Search for the cell housing the specified text and yield its [X, Y] center coordinate. 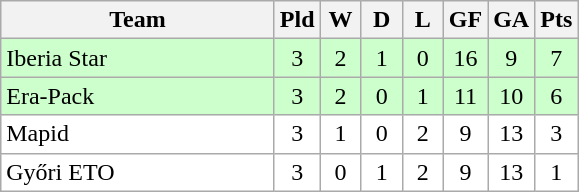
GA [512, 20]
Pld [297, 20]
W [340, 20]
Era-Pack [138, 96]
10 [512, 96]
Iberia Star [138, 58]
Mapid [138, 134]
Team [138, 20]
7 [556, 58]
GF [465, 20]
6 [556, 96]
L [422, 20]
D [382, 20]
Győri ETO [138, 172]
16 [465, 58]
Pts [556, 20]
11 [465, 96]
